For the text-containing cell, return its midpoint in [X, Y] coordinate format. 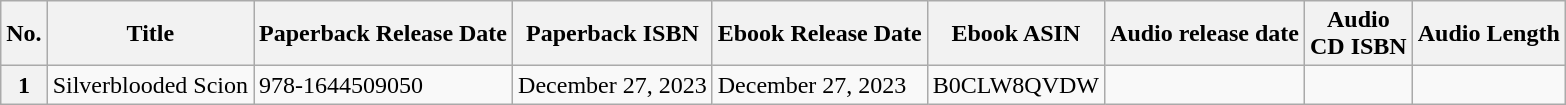
Paperback ISBN [613, 34]
978-1644509050 [384, 85]
B0CLW8QVDW [1016, 85]
1 [24, 85]
Paperback Release Date [384, 34]
Title [150, 34]
No. [24, 34]
Ebook Release Date [820, 34]
Silverblooded Scion [150, 85]
Ebook ASIN [1016, 34]
Audio release date [1205, 34]
Audio Length [1488, 34]
AudioCD ISBN [1358, 34]
